Find where the given text appears and provide that cell's center as (x, y) coordinate. 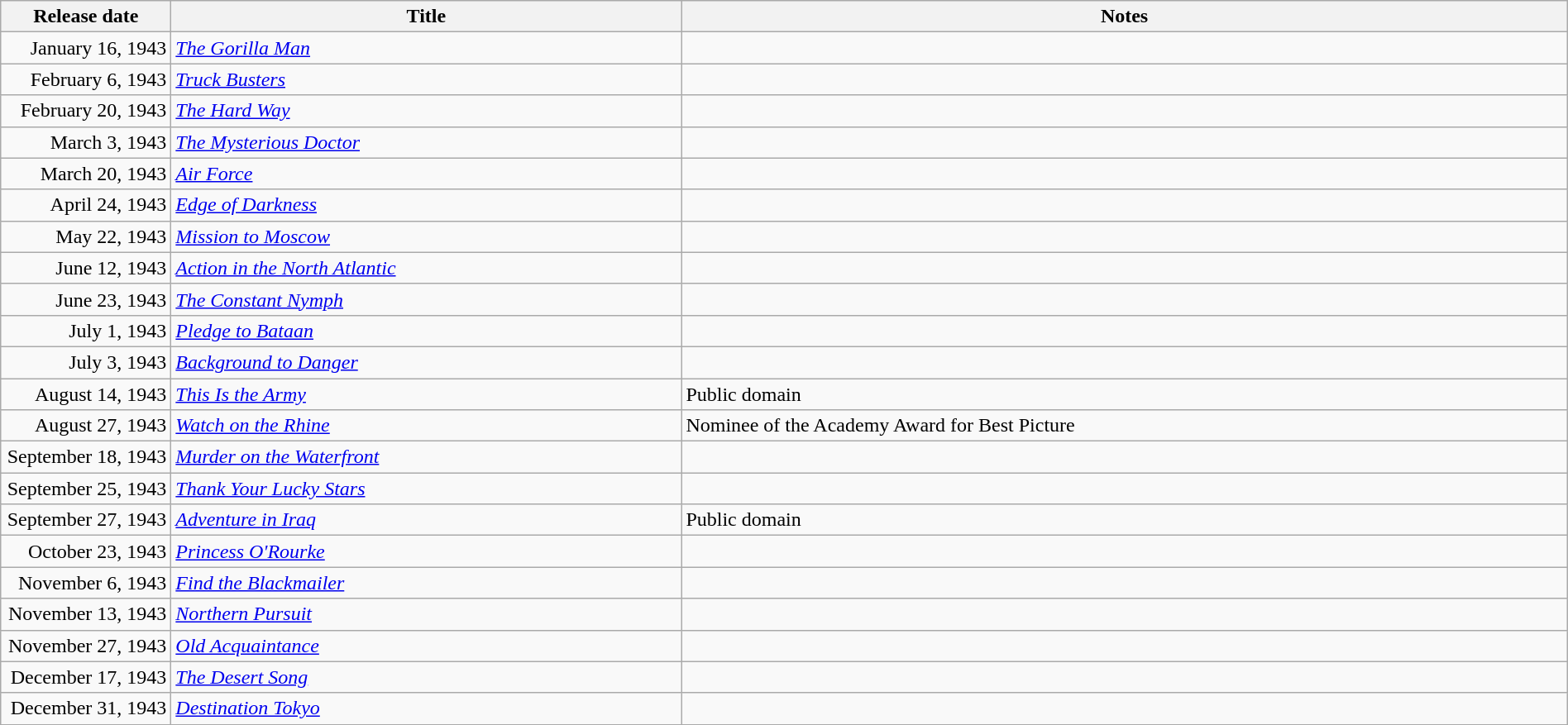
Release date (86, 17)
August 14, 1943 (86, 394)
This Is the Army (427, 394)
The Desert Song (427, 677)
Background to Danger (427, 362)
July 3, 1943 (86, 362)
Destination Tokyo (427, 708)
December 31, 1943 (86, 708)
Notes (1125, 17)
November 27, 1943 (86, 646)
Title (427, 17)
June 23, 1943 (86, 299)
Pledge to Bataan (427, 331)
Action in the North Atlantic (427, 268)
Edge of Darkness (427, 205)
July 1, 1943 (86, 331)
The Hard Way (427, 111)
January 16, 1943 (86, 48)
September 25, 1943 (86, 489)
Northern Pursuit (427, 614)
Nominee of the Academy Award for Best Picture (1125, 426)
The Constant Nymph (427, 299)
Murder on the Waterfront (427, 457)
September 18, 1943 (86, 457)
Find the Blackmailer (427, 583)
The Mysterious Doctor (427, 142)
August 27, 1943 (86, 426)
Watch on the Rhine (427, 426)
Adventure in Iraq (427, 520)
November 13, 1943 (86, 614)
October 23, 1943 (86, 551)
March 20, 1943 (86, 174)
December 17, 1943 (86, 677)
The Gorilla Man (427, 48)
April 24, 1943 (86, 205)
February 6, 1943 (86, 79)
May 22, 1943 (86, 236)
September 27, 1943 (86, 520)
February 20, 1943 (86, 111)
Mission to Moscow (427, 236)
Thank Your Lucky Stars (427, 489)
Old Acquaintance (427, 646)
March 3, 1943 (86, 142)
Princess O'Rourke (427, 551)
November 6, 1943 (86, 583)
Truck Busters (427, 79)
Air Force (427, 174)
June 12, 1943 (86, 268)
